Locate the cell with the specified text and output its (X, Y) center coordinate. 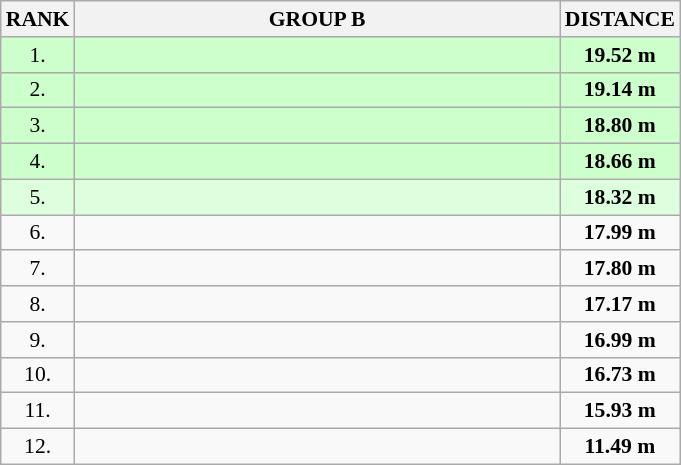
4. (38, 162)
6. (38, 233)
16.99 m (620, 340)
1. (38, 55)
18.32 m (620, 197)
17.80 m (620, 269)
11. (38, 411)
8. (38, 304)
7. (38, 269)
12. (38, 447)
19.52 m (620, 55)
18.80 m (620, 126)
16.73 m (620, 375)
5. (38, 197)
15.93 m (620, 411)
9. (38, 340)
GROUP B (316, 19)
17.99 m (620, 233)
10. (38, 375)
2. (38, 90)
11.49 m (620, 447)
3. (38, 126)
18.66 m (620, 162)
17.17 m (620, 304)
RANK (38, 19)
19.14 m (620, 90)
DISTANCE (620, 19)
